Find where the given text appears and provide that cell's center as (X, Y) coordinate. 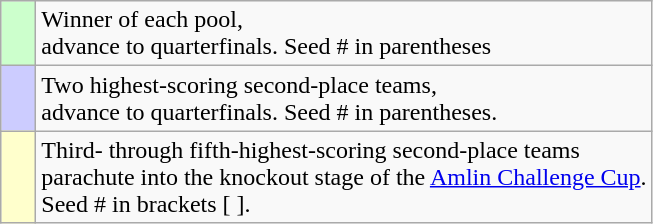
Winner of each pool,advance to quarterfinals. Seed # in parentheses (344, 34)
Two highest-scoring second-place teams,advance to quarterfinals. Seed # in parentheses. (344, 98)
Third- through fifth-highest-scoring second-place teamsparachute into the knockout stage of the Amlin Challenge Cup.Seed # in brackets [ ]. (344, 177)
